Capture the cell that displays the provided text and extract its [X, Y] central coordinate. 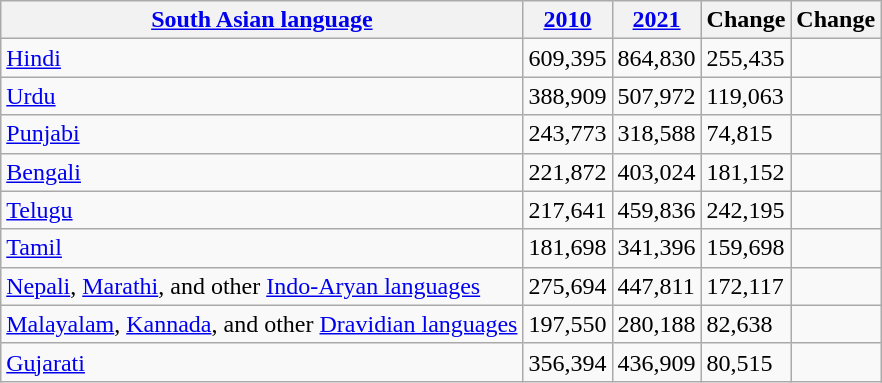
2010 [568, 20]
459,836 [656, 210]
242,195 [746, 210]
275,694 [568, 286]
280,188 [656, 324]
221,872 [568, 172]
South Asian language [262, 20]
2021 [656, 20]
159,698 [746, 248]
Nepali, Marathi, and other Indo-Aryan languages [262, 286]
356,394 [568, 362]
255,435 [746, 58]
Hindi [262, 58]
197,550 [568, 324]
507,972 [656, 96]
447,811 [656, 286]
341,396 [656, 248]
217,641 [568, 210]
74,815 [746, 134]
Tamil [262, 248]
Telugu [262, 210]
Bengali [262, 172]
609,395 [568, 58]
864,830 [656, 58]
Punjabi [262, 134]
Gujarati [262, 362]
403,024 [656, 172]
82,638 [746, 324]
318,588 [656, 134]
Malayalam, Kannada, and other Dravidian languages [262, 324]
243,773 [568, 134]
Urdu [262, 96]
181,152 [746, 172]
172,117 [746, 286]
436,909 [656, 362]
181,698 [568, 248]
80,515 [746, 362]
388,909 [568, 96]
119,063 [746, 96]
